Determine the (X, Y) coordinate at the center of the cell enclosing the given text.  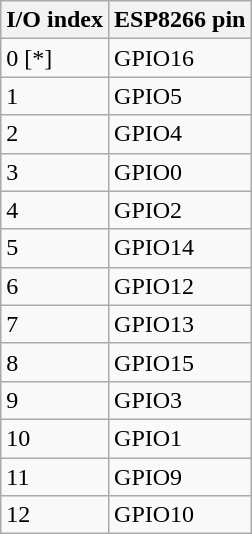
GPIO0 (180, 172)
GPIO3 (180, 400)
10 (55, 438)
5 (55, 248)
GPIO2 (180, 210)
GPIO10 (180, 515)
9 (55, 400)
GPIO13 (180, 324)
GPIO4 (180, 134)
7 (55, 324)
GPIO1 (180, 438)
I/O index (55, 20)
GPIO14 (180, 248)
GPIO15 (180, 362)
0 [*] (55, 58)
6 (55, 286)
GPIO5 (180, 96)
2 (55, 134)
ESP8266 pin (180, 20)
GPIO16 (180, 58)
GPIO12 (180, 286)
8 (55, 362)
11 (55, 477)
3 (55, 172)
12 (55, 515)
1 (55, 96)
4 (55, 210)
GPIO9 (180, 477)
